Locate the cell with the specified text and output its (x, y) center coordinate. 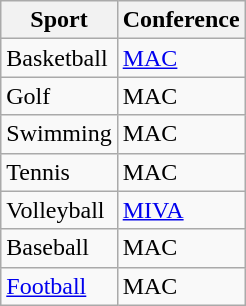
MIVA (181, 210)
Football (59, 286)
Basketball (59, 58)
Sport (59, 20)
Golf (59, 96)
Baseball (59, 248)
Conference (181, 20)
Swimming (59, 134)
Tennis (59, 172)
Volleyball (59, 210)
